Provide the (X, Y) coordinate of the cell's center where the given text is located.  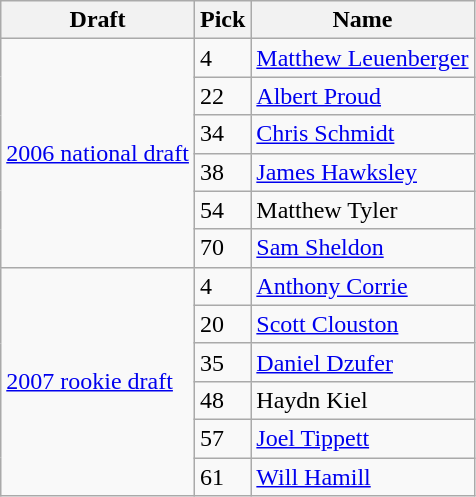
57 (222, 438)
70 (222, 248)
Albert Proud (362, 96)
Joel Tippett (362, 438)
22 (222, 96)
Matthew Leuenberger (362, 58)
38 (222, 172)
Scott Clouston (362, 324)
Haydn Kiel (362, 400)
61 (222, 477)
Matthew Tyler (362, 210)
48 (222, 400)
35 (222, 362)
Sam Sheldon (362, 248)
54 (222, 210)
Chris Schmidt (362, 134)
Anthony Corrie (362, 286)
Name (362, 20)
Draft (98, 20)
2006 national draft (98, 153)
Daniel Dzufer (362, 362)
Pick (222, 20)
20 (222, 324)
34 (222, 134)
James Hawksley (362, 172)
2007 rookie draft (98, 381)
Will Hamill (362, 477)
